Output the [x, y] coordinate of the center of the cell containing the given text.  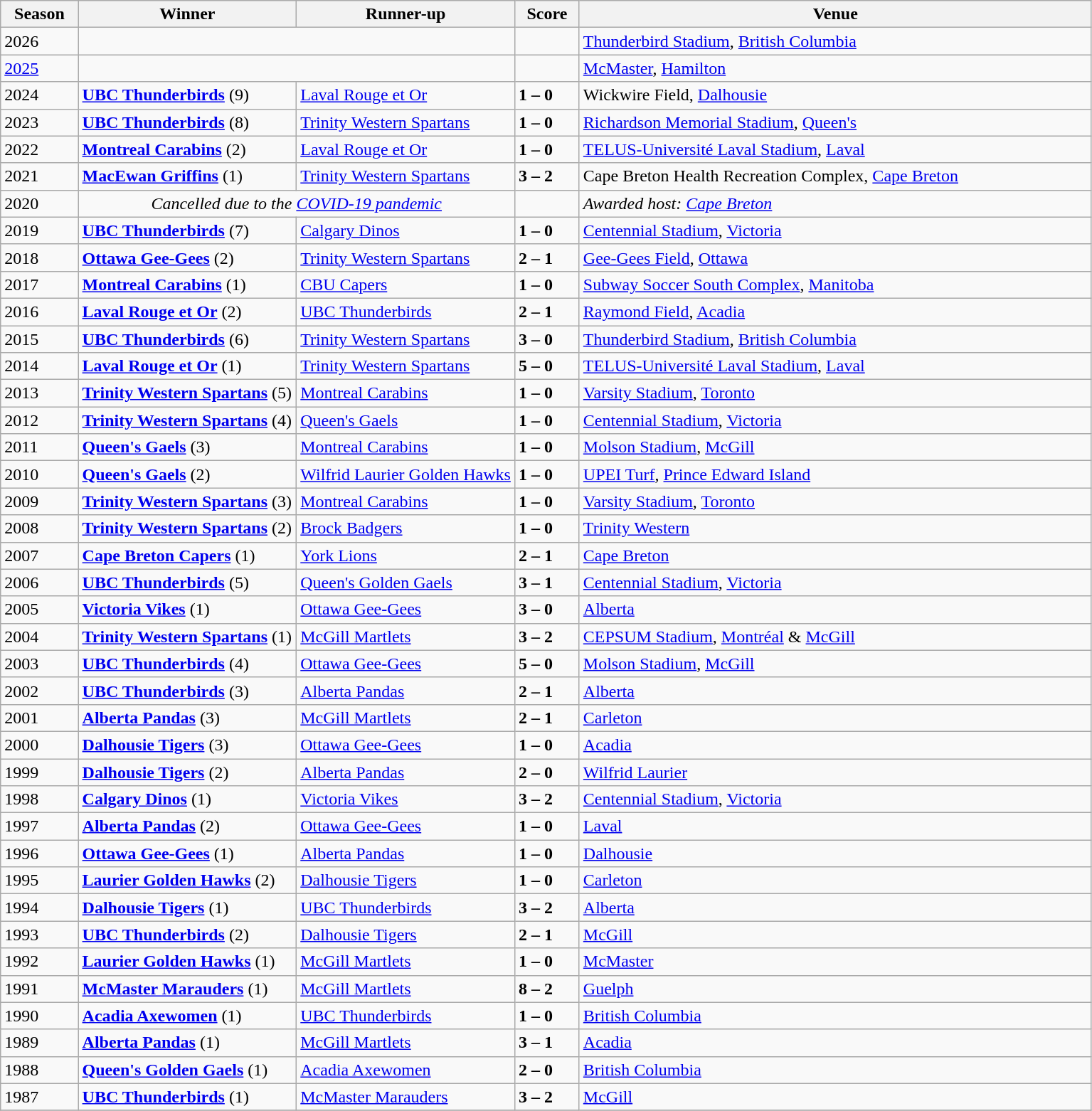
2009 [40, 501]
Brock Badgers [405, 528]
Wilfrid Laurier Golden Hawks [405, 474]
Trinity Western Spartans (3) [188, 501]
Awarded host: Cape Breton [835, 203]
Dalhousie Tigers (3) [188, 745]
Trinity Western Spartans (2) [188, 528]
2002 [40, 691]
Dalhousie Tigers (2) [188, 772]
Season [40, 14]
CBU Capers [405, 285]
2021 [40, 176]
Trinity Western Spartans (4) [188, 420]
Cape Breton Capers (1) [188, 555]
UBC Thunderbirds (4) [188, 664]
UBC Thunderbirds (5) [188, 583]
1993 [40, 935]
Laval Rouge et Or (2) [188, 312]
Runner-up [405, 14]
UPEI Turf, Prince Edward Island [835, 474]
1990 [40, 1016]
2006 [40, 583]
Alberta Pandas (2) [188, 826]
Wilfrid Laurier [835, 772]
Calgary Dinos (1) [188, 799]
Gee-Gees Field, Ottawa [835, 257]
UBC Thunderbirds (8) [188, 122]
2003 [40, 664]
Queen's Gaels [405, 420]
Queen's Gaels (2) [188, 474]
2026 [40, 41]
2018 [40, 257]
Laval [835, 826]
Guelph [835, 989]
Laurier Golden Hawks (1) [188, 962]
2022 [40, 149]
1987 [40, 1097]
Wickwire Field, Dalhousie [835, 95]
Richardson Memorial Stadium, Queen's [835, 122]
Trinity Western Spartans (5) [188, 393]
UBC Thunderbirds (1) [188, 1097]
UBC Thunderbirds (7) [188, 230]
1995 [40, 881]
CEPSUM Stadium, Montréal & McGill [835, 637]
2010 [40, 474]
McMaster [835, 962]
UBC Thunderbirds (6) [188, 339]
Queen's Golden Gaels (1) [188, 1070]
UBC Thunderbirds (2) [188, 935]
2011 [40, 447]
Victoria Vikes [405, 799]
Raymond Field, Acadia [835, 312]
Cape Breton Health Recreation Complex, Cape Breton [835, 176]
2020 [40, 203]
Acadia Axewomen [405, 1070]
Queen's Gaels (3) [188, 447]
1997 [40, 826]
Dalhousie [835, 854]
Venue [835, 14]
McMaster Marauders [405, 1097]
Montreal Carabins (2) [188, 149]
2015 [40, 339]
Winner [188, 14]
2007 [40, 555]
2025 [40, 68]
2001 [40, 718]
Cape Breton [835, 555]
2023 [40, 122]
Trinity Western [835, 528]
Score [546, 14]
MacEwan Griffins (1) [188, 176]
1999 [40, 772]
1988 [40, 1070]
2013 [40, 393]
York Lions [405, 555]
Laval Rouge et Or (1) [188, 366]
2014 [40, 366]
Subway Soccer South Complex, Manitoba [835, 285]
Montreal Carabins (1) [188, 285]
2005 [40, 610]
2017 [40, 285]
1991 [40, 989]
2019 [40, 230]
2008 [40, 528]
UBC Thunderbirds (3) [188, 691]
2004 [40, 637]
Laurier Golden Hawks (2) [188, 881]
1992 [40, 962]
UBC Thunderbirds (9) [188, 95]
1994 [40, 908]
1989 [40, 1043]
McMaster, Hamilton [835, 68]
Alberta Pandas (1) [188, 1043]
Calgary Dinos [405, 230]
2000 [40, 745]
Cancelled due to the COVID-19 pandemic [296, 203]
Ottawa Gee-Gees (2) [188, 257]
2024 [40, 95]
Alberta Pandas (3) [188, 718]
1998 [40, 799]
1996 [40, 854]
Trinity Western Spartans (1) [188, 637]
Acadia Axewomen (1) [188, 1016]
Dalhousie Tigers (1) [188, 908]
Queen's Golden Gaels [405, 583]
2016 [40, 312]
Ottawa Gee-Gees (1) [188, 854]
2012 [40, 420]
Victoria Vikes (1) [188, 610]
8 – 2 [546, 989]
McMaster Marauders (1) [188, 989]
